Return the (x, y) coordinate for the center point of the cell that contains the specified text.  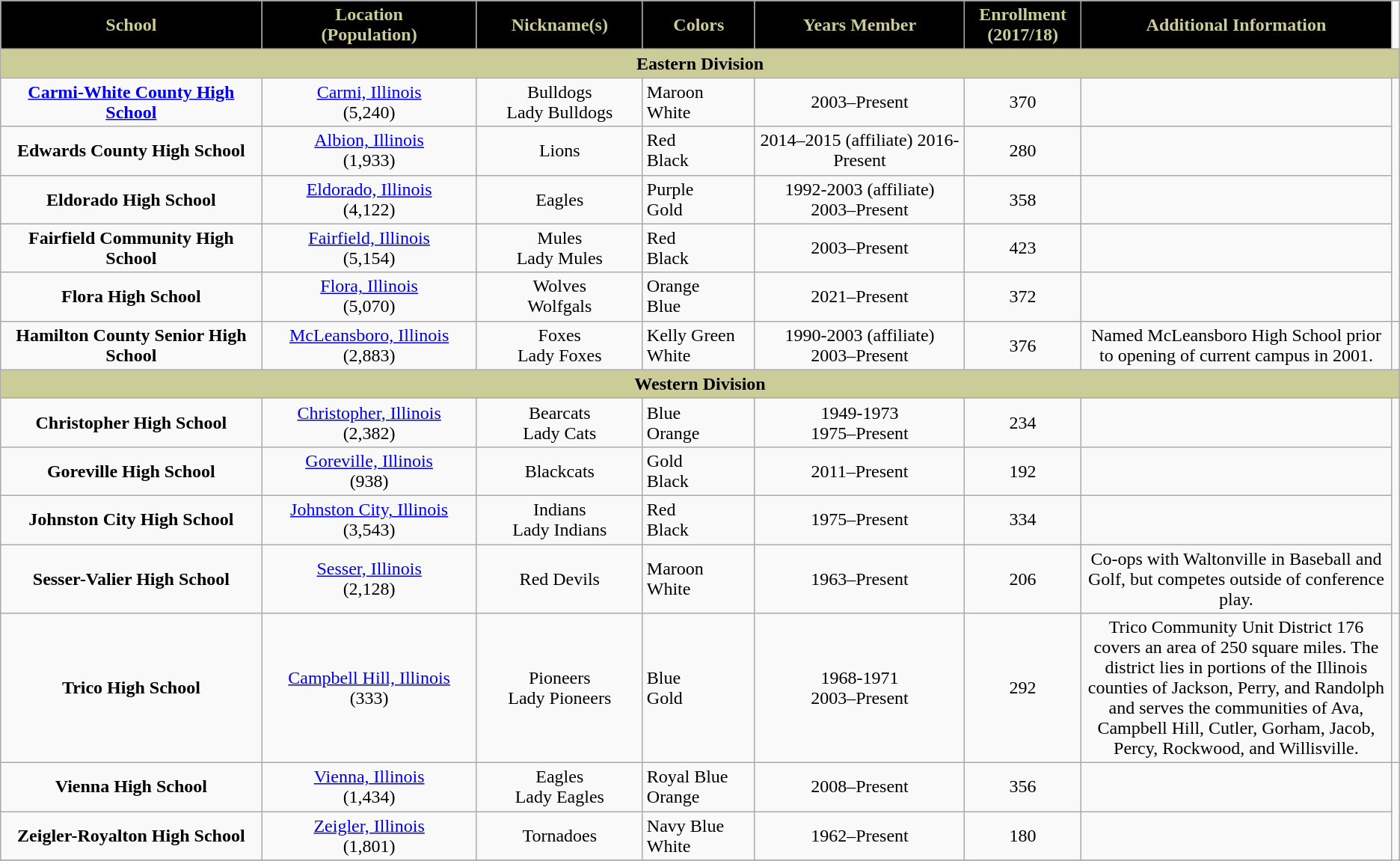
Carmi-White County High School (132, 102)
Sesser, Illinois(2,128) (369, 579)
Eldorado, Illinois(4,122) (369, 199)
Flora, Illinois(5,070) (369, 296)
Blue Orange (699, 422)
Eastern Division (700, 64)
370 (1023, 102)
WolvesWolfgals (559, 296)
McLeansboro, Illinois(2,883) (369, 346)
1963–Present (859, 579)
Red Devils (559, 579)
Years Member (859, 25)
206 (1023, 579)
180 (1023, 836)
Trico High School (132, 688)
PioneersLady Pioneers (559, 688)
358 (1023, 199)
Vienna High School (132, 787)
Albion, Illinois(1,933) (369, 151)
Eagles (559, 199)
Gold Black (699, 471)
Hamilton County Senior High School (132, 346)
1992-2003 (affiliate)2003–Present (859, 199)
BulldogsLady Bulldogs (559, 102)
1990-2003 (affiliate)2003–Present (859, 346)
Enrollment(2017/18) (1023, 25)
Kelly Green White (699, 346)
Colors (699, 25)
Tornadoes (559, 836)
1975–Present (859, 519)
Vienna, Illinois(1,434) (369, 787)
2008–Present (859, 787)
IndiansLady Indians (559, 519)
Goreville High School (132, 471)
Blue Gold (699, 688)
Purple Gold (699, 199)
Named McLeansboro High School prior to opening of current campus in 2001. (1236, 346)
Flora High School (132, 296)
Christopher High School (132, 422)
1962–Present (859, 836)
Navy Blue White (699, 836)
376 (1023, 346)
372 (1023, 296)
234 (1023, 422)
Western Division (700, 384)
Campbell Hill, Illinois(333) (369, 688)
Zeigler-Royalton High School (132, 836)
BearcatsLady Cats (559, 422)
MulesLady Mules (559, 248)
2014–2015 (affiliate) 2016-Present (859, 151)
Johnston City, Illinois(3,543) (369, 519)
Lions (559, 151)
192 (1023, 471)
423 (1023, 248)
Fairfield, Illinois(5,154) (369, 248)
Carmi, Illinois(5,240) (369, 102)
Additional Information (1236, 25)
Christopher, Illinois(2,382) (369, 422)
356 (1023, 787)
Nickname(s) (559, 25)
Eldorado High School (132, 199)
1968-19712003–Present (859, 688)
280 (1023, 151)
Royal Blue Orange (699, 787)
Fairfield Community High School (132, 248)
Edwards County High School (132, 151)
1949-19731975–Present (859, 422)
School (132, 25)
2021–Present (859, 296)
292 (1023, 688)
Goreville, Illinois(938) (369, 471)
Sesser-Valier High School (132, 579)
EaglesLady Eagles (559, 787)
Blackcats (559, 471)
Co-ops with Waltonville in Baseball and Golf, but competes outside of conference play. (1236, 579)
334 (1023, 519)
2011–Present (859, 471)
Zeigler, Illinois(1,801) (369, 836)
Location(Population) (369, 25)
FoxesLady Foxes (559, 346)
Johnston City High School (132, 519)
Orange Blue (699, 296)
